Scan for the cell matching the given text and deliver its (X, Y) coordinate at center. 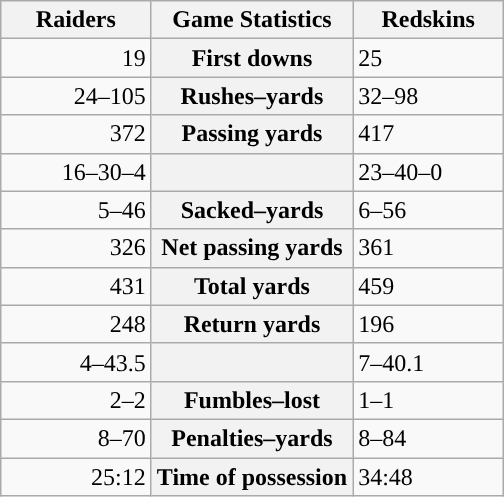
Total yards (252, 286)
Return yards (252, 324)
1–1 (428, 400)
Fumbles–lost (252, 400)
7–40.1 (428, 362)
8–70 (76, 438)
19 (76, 58)
23–40–0 (428, 172)
417 (428, 134)
6–56 (428, 210)
Penalties–yards (252, 438)
34:48 (428, 477)
25:12 (76, 477)
Time of possession (252, 477)
4–43.5 (76, 362)
Sacked–yards (252, 210)
Net passing yards (252, 248)
First downs (252, 58)
Raiders (76, 20)
Rushes–yards (252, 96)
431 (76, 286)
248 (76, 324)
Passing yards (252, 134)
24–105 (76, 96)
459 (428, 286)
5–46 (76, 210)
2–2 (76, 400)
Game Statistics (252, 20)
32–98 (428, 96)
361 (428, 248)
372 (76, 134)
16–30–4 (76, 172)
8–84 (428, 438)
326 (76, 248)
25 (428, 58)
Redskins (428, 20)
196 (428, 324)
